For the text-containing cell, return its midpoint in (x, y) coordinate format. 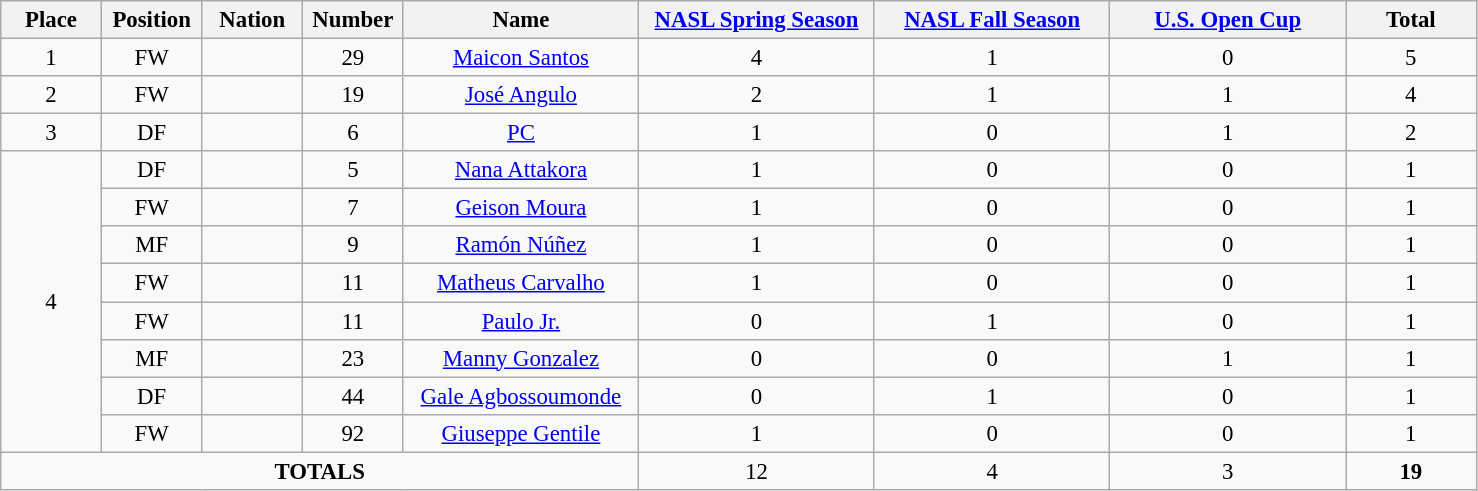
7 (354, 208)
Maicon Santos (521, 58)
Matheus Carvalho (521, 283)
U.S. Open Cup (1228, 20)
44 (354, 396)
Total (1412, 20)
NASL Spring Season (757, 20)
Name (521, 20)
Number (354, 20)
NASL Fall Season (992, 20)
Position (152, 20)
Ramón Núñez (521, 245)
Paulo Jr. (521, 321)
PC (521, 133)
9 (354, 245)
José Angulo (521, 95)
Place (52, 20)
Giuseppe Gentile (521, 433)
Nation (252, 20)
Nana Attakora (521, 170)
Manny Gonzalez (521, 358)
92 (354, 433)
Gale Agbossoumonde (521, 396)
TOTALS (320, 471)
29 (354, 58)
Geison Moura (521, 208)
12 (757, 471)
23 (354, 358)
6 (354, 133)
